For the text-containing cell, return its midpoint in (X, Y) coordinate format. 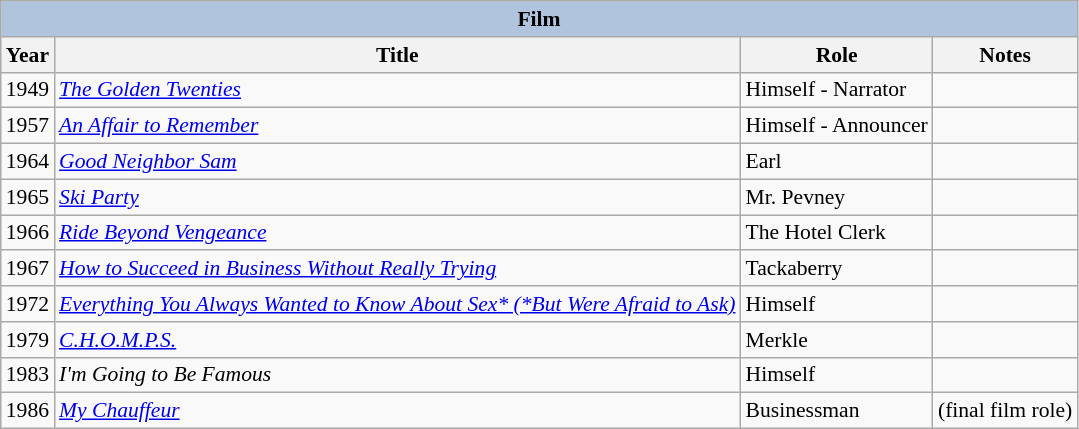
1979 (28, 340)
Earl (837, 162)
I'm Going to Be Famous (397, 375)
1967 (28, 269)
1949 (28, 90)
Year (28, 55)
Notes (1005, 55)
Mr. Pevney (837, 197)
Himself - Narrator (837, 90)
Tackaberry (837, 269)
Himself - Announcer (837, 126)
1983 (28, 375)
1986 (28, 411)
(final film role) (1005, 411)
How to Succeed in Business Without Really Trying (397, 269)
My Chauffeur (397, 411)
An Affair to Remember (397, 126)
Merkle (837, 340)
1966 (28, 233)
1972 (28, 304)
Ski Party (397, 197)
Everything You Always Wanted to Know About Sex* (*But Were Afraid to Ask) (397, 304)
Businessman (837, 411)
1965 (28, 197)
Film (540, 19)
Role (837, 55)
1964 (28, 162)
The Golden Twenties (397, 90)
Title (397, 55)
The Hotel Clerk (837, 233)
C.H.O.M.P.S. (397, 340)
Good Neighbor Sam (397, 162)
1957 (28, 126)
Ride Beyond Vengeance (397, 233)
